From the cell containing the given text, extract its center point as [X, Y] coordinate. 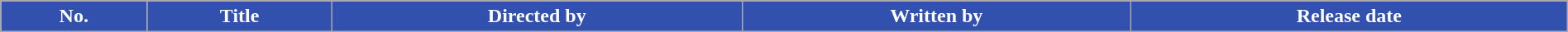
Title [240, 16]
Written by [936, 16]
Directed by [537, 16]
No. [74, 16]
Release date [1349, 16]
